Search for the cell housing the specified text and yield its [x, y] center coordinate. 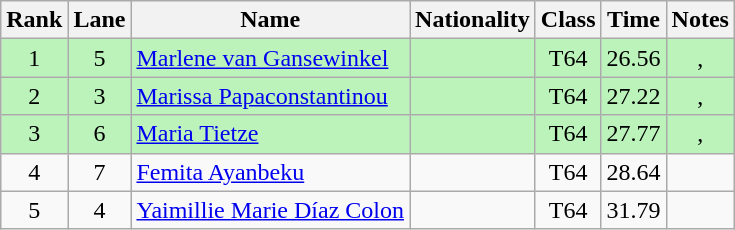
Marlene van Gansewinkel [270, 58]
1 [34, 58]
27.77 [634, 134]
Time [634, 20]
Yaimillie Marie Díaz Colon [270, 210]
Lane [100, 20]
Class [568, 20]
2 [34, 96]
28.64 [634, 172]
Femita Ayanbeku [270, 172]
26.56 [634, 58]
Marissa Papaconstantinou [270, 96]
7 [100, 172]
Notes [700, 20]
Rank [34, 20]
31.79 [634, 210]
Maria Tietze [270, 134]
Name [270, 20]
Nationality [473, 20]
27.22 [634, 96]
6 [100, 134]
